From the cell containing the given text, extract its center point as (X, Y) coordinate. 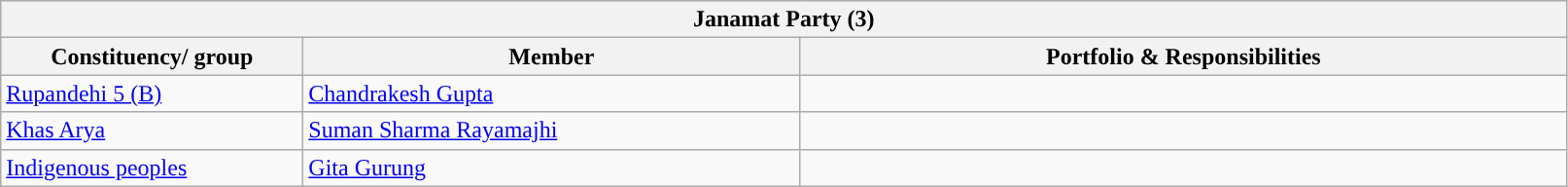
Khas Arya (152, 131)
Gita Gurung (552, 168)
Portfolio & Responsibilities (1184, 56)
Chandrakesh Gupta (552, 93)
Member (552, 56)
Constituency/ group (152, 56)
Rupandehi 5 (B) (152, 93)
Janamat Party (3) (784, 19)
Indigenous peoples (152, 168)
Suman Sharma Rayamajhi (552, 131)
